Return (x, y) of the center of cell containing provided text 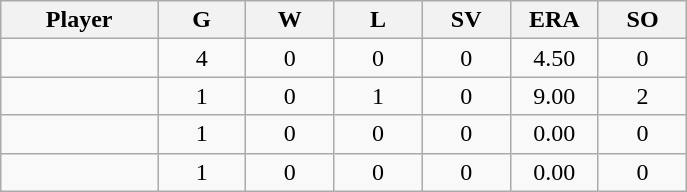
ERA (554, 20)
SO (642, 20)
2 (642, 96)
Player (80, 20)
4.50 (554, 58)
9.00 (554, 96)
G (202, 20)
4 (202, 58)
W (290, 20)
L (378, 20)
SV (466, 20)
